Detect which cell encompasses the target text, then output its [X, Y] center coordinate. 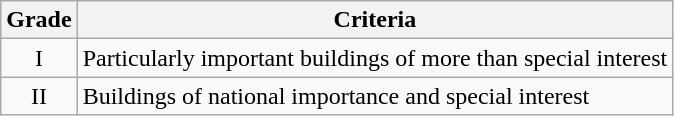
Buildings of national importance and special interest [375, 96]
II [39, 96]
I [39, 58]
Particularly important buildings of more than special interest [375, 58]
Criteria [375, 20]
Grade [39, 20]
